Extract the (X, Y) coordinate from the center of the cell holding the provided text.  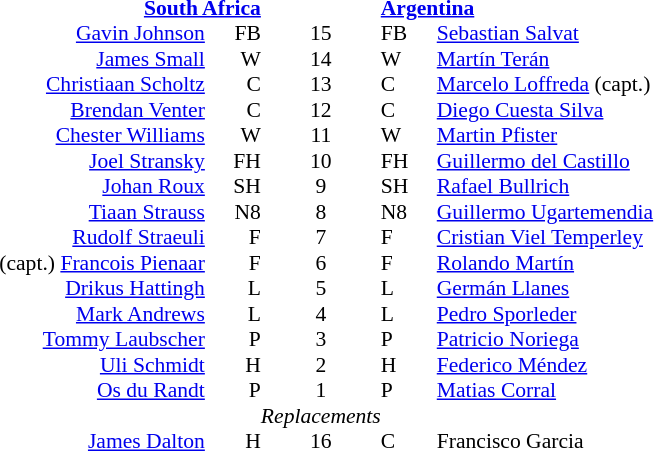
13 (321, 85)
6 (321, 263)
10 (321, 161)
5 (321, 289)
Replacements (321, 416)
3 (321, 339)
14 (321, 59)
4 (321, 314)
12 (321, 110)
8 (321, 212)
9 (321, 187)
7 (321, 237)
11 (321, 135)
15 (321, 33)
2 (321, 365)
1 (321, 391)
